Locate the cell with the specified text and output its [X, Y] center coordinate. 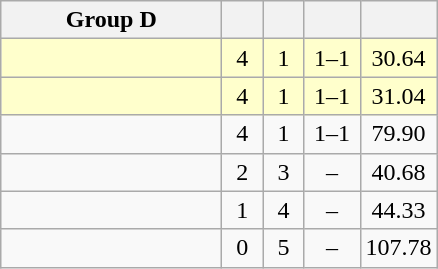
2 [242, 172]
40.68 [398, 172]
44.33 [398, 210]
5 [284, 248]
30.64 [398, 58]
31.04 [398, 96]
0 [242, 248]
79.90 [398, 134]
107.78 [398, 248]
Group D [112, 20]
3 [284, 172]
